Provide the (X, Y) coordinate of the cell's center where the given text is located.  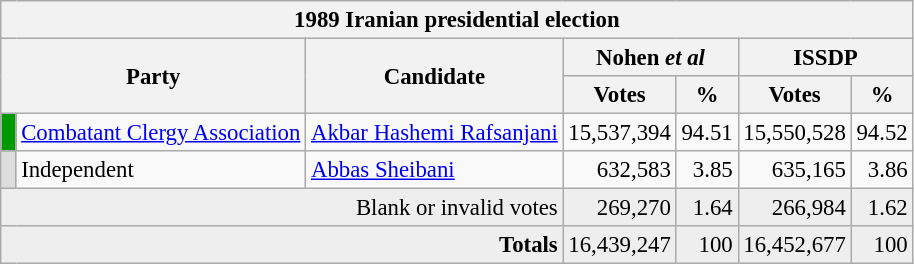
Party (154, 76)
Abbas Sheibani (434, 170)
Nohen et al (650, 58)
Blank or invalid votes (282, 208)
Akbar Hashemi Rafsanjani (434, 133)
15,537,394 (620, 133)
Totals (282, 245)
Combatant Clergy Association (161, 133)
1989 Iranian presidential election (457, 20)
94.51 (707, 133)
635,165 (794, 170)
94.52 (882, 133)
3.85 (707, 170)
632,583 (620, 170)
ISSDP (826, 58)
3.86 (882, 170)
16,439,247 (620, 245)
1.64 (707, 208)
1.62 (882, 208)
266,984 (794, 208)
Independent (161, 170)
269,270 (620, 208)
16,452,677 (794, 245)
15,550,528 (794, 133)
Candidate (434, 76)
